Identify which cell holds the provided text, then report its [X, Y] central coordinate. 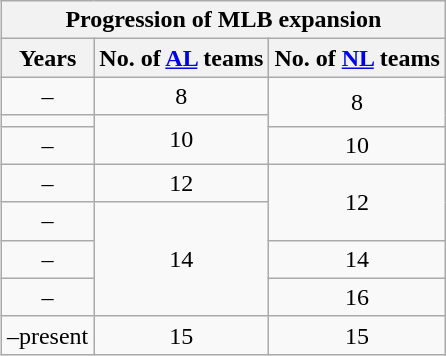
Progression of MLB expansion [223, 20]
No. of AL teams [182, 58]
16 [357, 297]
–present [47, 335]
No. of NL teams [357, 58]
Years [47, 58]
